Capture the cell that displays the provided text and extract its [X, Y] central coordinate. 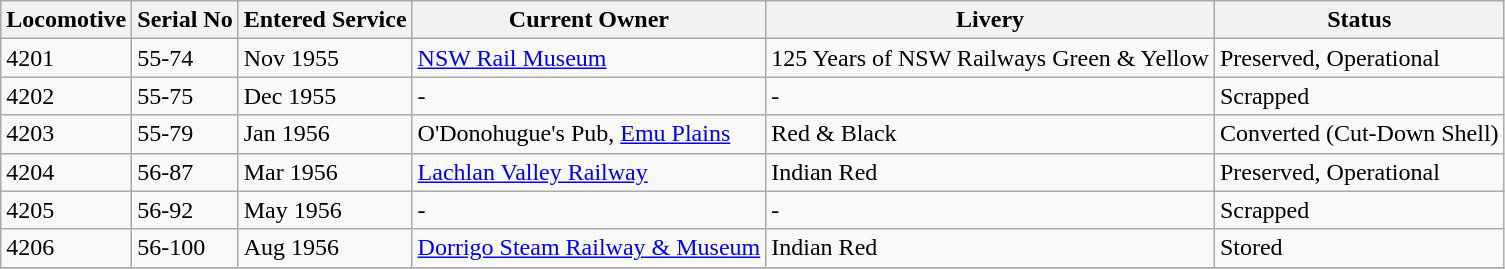
Red & Black [990, 134]
NSW Rail Museum [589, 58]
Serial No [185, 20]
Entered Service [325, 20]
4201 [66, 58]
56-92 [185, 210]
55-79 [185, 134]
56-100 [185, 248]
Lachlan Valley Railway [589, 172]
Current Owner [589, 20]
O'Donohugue's Pub, Emu Plains [589, 134]
4205 [66, 210]
125 Years of NSW Railways Green & Yellow [990, 58]
Converted (Cut-Down Shell) [1359, 134]
Aug 1956 [325, 248]
4202 [66, 96]
4203 [66, 134]
56-87 [185, 172]
Mar 1956 [325, 172]
Dorrigo Steam Railway & Museum [589, 248]
May 1956 [325, 210]
Locomotive [66, 20]
Livery [990, 20]
Jan 1956 [325, 134]
Nov 1955 [325, 58]
55-74 [185, 58]
55-75 [185, 96]
Stored [1359, 248]
4206 [66, 248]
Status [1359, 20]
Dec 1955 [325, 96]
4204 [66, 172]
